Pinpoint the cell where the given text exists, returning its (X, Y) midpoint coordinate. 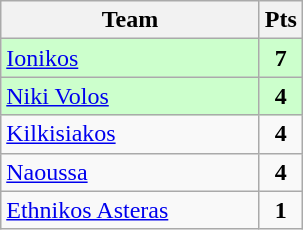
Team (130, 20)
1 (280, 210)
Pts (280, 20)
Kilkisiakos (130, 134)
Ethnikos Asteras (130, 210)
Ionikos (130, 58)
Naoussa (130, 172)
7 (280, 58)
Niki Volos (130, 96)
